Provide the (X, Y) coordinate of the cell's center where the given text is located.  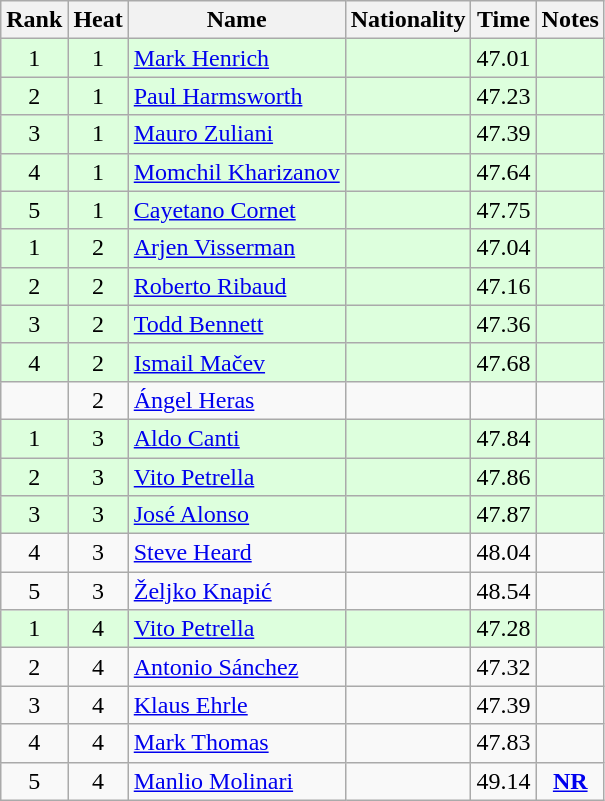
Manlio Molinari (236, 781)
47.32 (504, 667)
49.14 (504, 781)
Ángel Heras (236, 400)
Cayetano Cornet (236, 210)
Name (236, 20)
47.68 (504, 362)
Arjen Visserman (236, 248)
Time (504, 20)
47.23 (504, 96)
Rank (34, 20)
Mark Thomas (236, 743)
47.36 (504, 324)
48.54 (504, 591)
Nationality (408, 20)
Steve Heard (236, 553)
47.83 (504, 743)
Notes (570, 20)
Heat (98, 20)
47.86 (504, 477)
47.16 (504, 286)
Todd Bennett (236, 324)
47.84 (504, 438)
Momchil Kharizanov (236, 172)
Paul Harmsworth (236, 96)
Antonio Sánchez (236, 667)
47.87 (504, 515)
NR (570, 781)
47.01 (504, 58)
47.04 (504, 248)
47.75 (504, 210)
47.64 (504, 172)
48.04 (504, 553)
47.28 (504, 629)
José Alonso (236, 515)
Ismail Mačev (236, 362)
Željko Knapić (236, 591)
Klaus Ehrle (236, 705)
Mauro Zuliani (236, 134)
Mark Henrich (236, 58)
Aldo Canti (236, 438)
Roberto Ribaud (236, 286)
